Provide the [X, Y] coordinate of the cell's center where the given text is located.  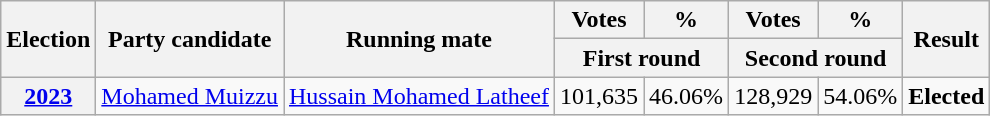
First round [641, 58]
46.06% [686, 96]
2023 [48, 96]
Second round [816, 58]
Party candidate [190, 39]
Result [946, 39]
Hussain Mohamed Latheef [420, 96]
Election [48, 39]
Elected [946, 96]
Running mate [420, 39]
54.06% [860, 96]
Mohamed Muizzu [190, 96]
128,929 [774, 96]
101,635 [598, 96]
